Find where the given text appears and provide that cell's center as (x, y) coordinate. 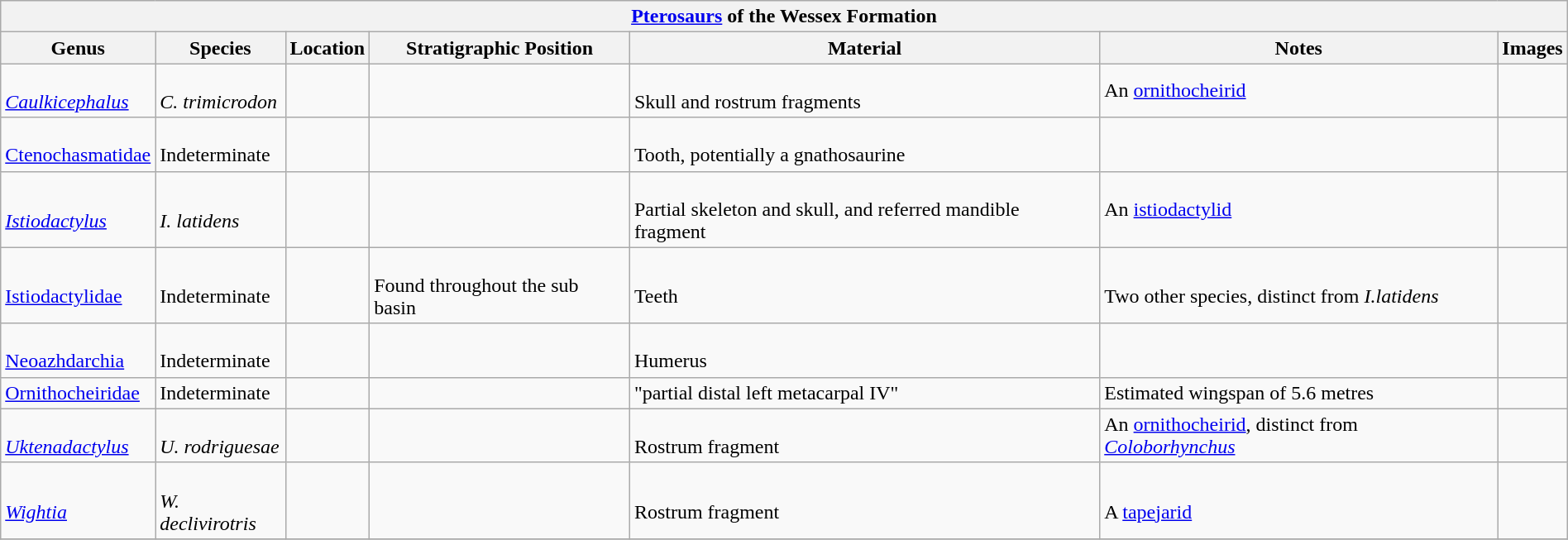
Neoazhdarchia (78, 351)
Istiodactylidae (78, 285)
Estimated wingspan of 5.6 metres (1298, 393)
Ctenochasmatidae (78, 144)
U. rodriguesae (220, 435)
Location (327, 48)
Stratigraphic Position (500, 48)
Found throughout the sub basin (500, 285)
Skull and rostrum fragments (864, 91)
Material (864, 48)
Species (220, 48)
An ornithocheirid, distinct from Coloborhynchus (1298, 435)
Caulkicephalus (78, 91)
Istiodactylus (78, 209)
I. latidens (220, 209)
Tooth, potentially a gnathosaurine (864, 144)
A tapejarid (1298, 500)
Wightia (78, 500)
Humerus (864, 351)
Notes (1298, 48)
Uktenadactylus (78, 435)
Two other species, distinct from I.latidens (1298, 285)
An istiodactylid (1298, 209)
"partial distal left metacarpal IV" (864, 393)
Genus (78, 48)
Teeth (864, 285)
Pterosaurs of the Wessex Formation (784, 17)
Ornithocheiridae (78, 393)
W. declivirotris (220, 500)
An ornithocheirid (1298, 91)
C. trimicrodon (220, 91)
Images (1532, 48)
Partial skeleton and skull, and referred mandible fragment (864, 209)
